Return (x, y) of the center of cell containing provided text 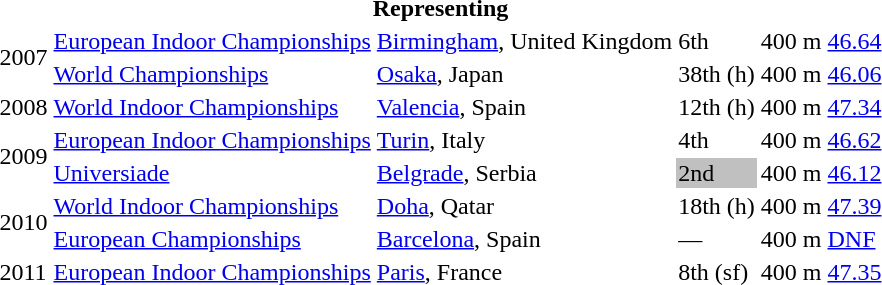
European Championships (212, 239)
2nd (717, 173)
Universiade (212, 173)
Osaka, Japan (524, 74)
Turin, Italy (524, 140)
12th (h) (717, 107)
Belgrade, Serbia (524, 173)
18th (h) (717, 206)
6th (717, 41)
Valencia, Spain (524, 107)
World Championships (212, 74)
Birmingham, United Kingdom (524, 41)
4th (717, 140)
Barcelona, Spain (524, 239)
Doha, Qatar (524, 206)
38th (h) (717, 74)
— (717, 239)
